Search for the cell housing the specified text and yield its (x, y) center coordinate. 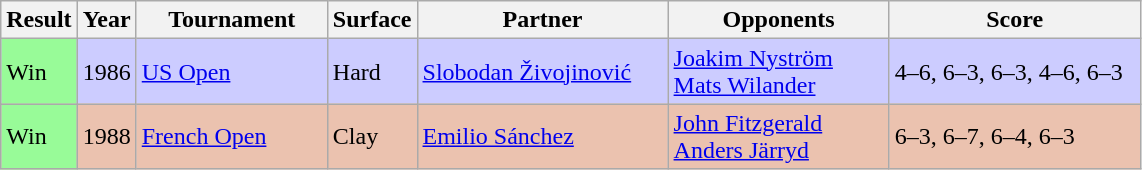
Partner (542, 20)
Tournament (232, 20)
French Open (232, 136)
1988 (106, 136)
4–6, 6–3, 6–3, 4–6, 6–3 (1014, 72)
US Open (232, 72)
Slobodan Živojinović (542, 72)
Emilio Sánchez (542, 136)
6–3, 6–7, 6–4, 6–3 (1014, 136)
Hard (372, 72)
Joakim Nyström Mats Wilander (778, 72)
Clay (372, 136)
Surface (372, 20)
Year (106, 20)
John Fitzgerald Anders Järryd (778, 136)
1986 (106, 72)
Result (39, 20)
Score (1014, 20)
Opponents (778, 20)
